Provide the (x, y) coordinate of the cell's center where the given text is located.  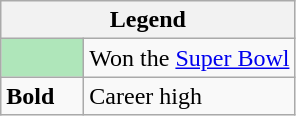
Career high (190, 96)
Legend (148, 20)
Bold (42, 96)
Won the Super Bowl (190, 58)
